Identify which cell holds the provided text, then report its [x, y] central coordinate. 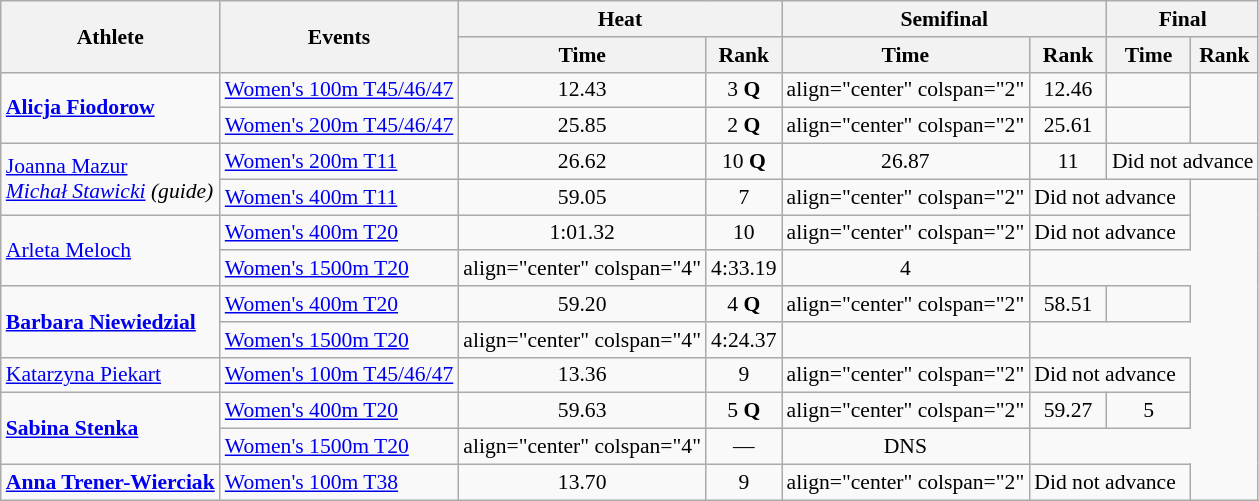
59.05 [582, 197]
Women's 400m T11 [340, 197]
Anna Trener-Wierciak [110, 482]
4:24.37 [744, 340]
2 Q [744, 126]
26.87 [906, 162]
10 Q [744, 162]
Women's 200m T11 [340, 162]
Heat [620, 19]
12.43 [582, 90]
5 [1148, 411]
Arleta Meloch [110, 250]
1:01.32 [582, 233]
— [744, 447]
13.70 [582, 482]
7 [744, 197]
13.36 [582, 375]
59.63 [582, 411]
Barbara Niewiedzial [110, 322]
Women's 100m T38 [340, 482]
25.85 [582, 126]
12.46 [1068, 90]
5 Q [744, 411]
DNS [906, 447]
4:33.19 [744, 269]
58.51 [1068, 304]
Katarzyna Piekart [110, 375]
Alicja Fiodorow [110, 108]
Joanna MazurMichał Stawicki (guide) [110, 180]
10 [744, 233]
59.27 [1068, 411]
3 Q [744, 90]
4 Q [744, 304]
Athlete [110, 36]
Semifinal [944, 19]
26.62 [582, 162]
Sabina Stenka [110, 428]
Events [340, 36]
11 [1068, 162]
25.61 [1068, 126]
Women's 200m T45/46/47 [340, 126]
Final [1183, 19]
4 [906, 269]
59.20 [582, 304]
